Capture the cell that displays the provided text and extract its [X, Y] central coordinate. 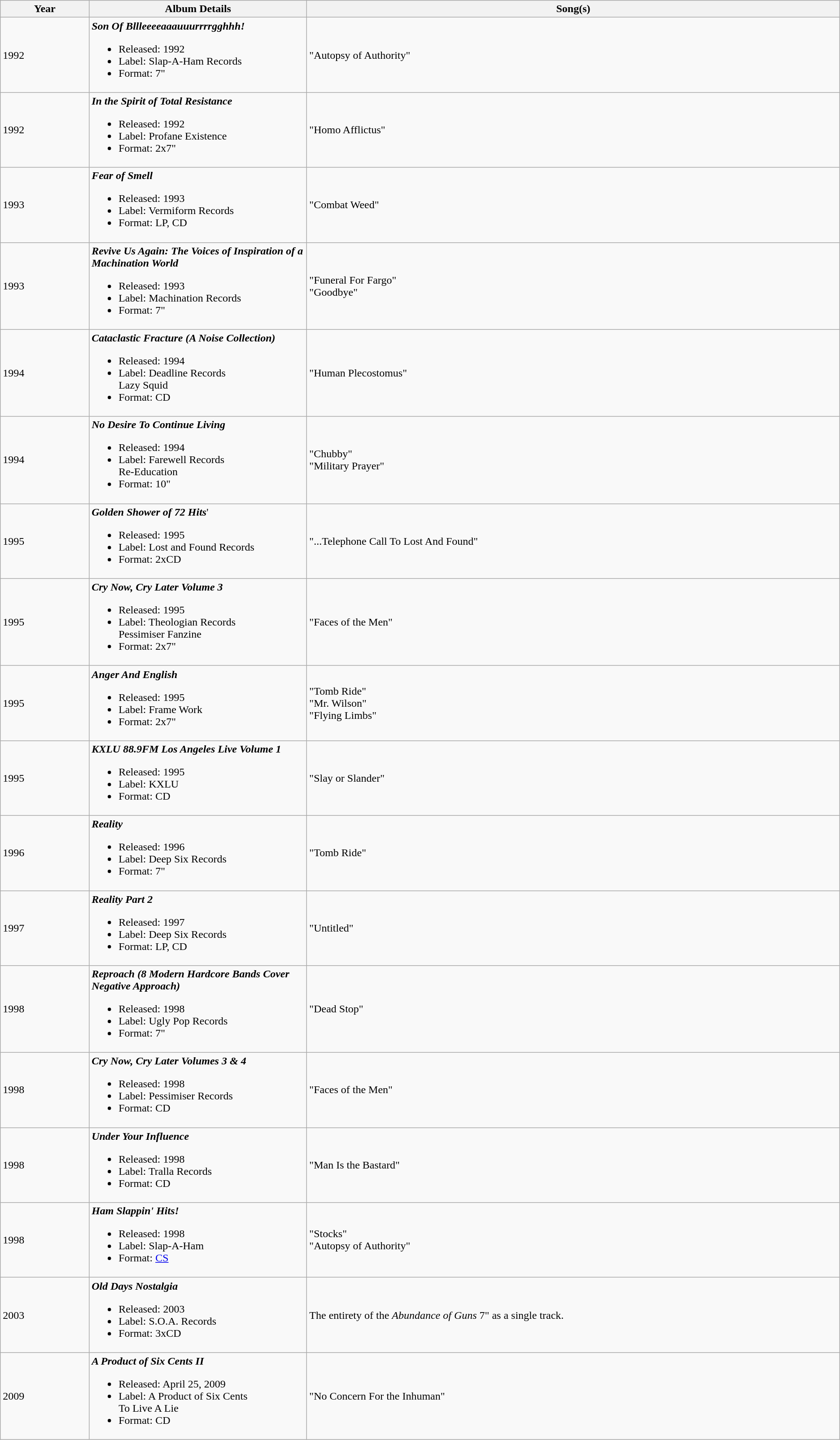
A Product of Six Cents IIReleased: April 25, 2009Label: A Product of Six CentsTo Live A LieFormat: CD [198, 1396]
"No Concern For the Inhuman" [573, 1396]
"Dead Stop" [573, 1009]
The entirety of the Abundance of Guns 7" as a single track. [573, 1315]
"Homo Afflictus" [573, 130]
Reality Part 2Released: 1997Label: Deep Six RecordsFormat: LP, CD [198, 928]
"Untitled" [573, 928]
Cry Now, Cry Later Volume 3Released: 1995Label: Theologian RecordsPessimiser FanzineFormat: 2x7" [198, 622]
1997 [45, 928]
"Human Plecostomus" [573, 373]
"Tomb Ride" [573, 853]
Reproach (8 Modern Hardcore Bands Cover Negative Approach)Released: 1998Label: Ugly Pop RecordsFormat: 7" [198, 1009]
Old Days NostalgiaReleased: 2003Label: S.O.A. RecordsFormat: 3xCD [198, 1315]
KXLU 88.9FM Los Angeles Live Volume 1Released: 1995Label: KXLUFormat: CD [198, 778]
"Autopsy of Authority" [573, 55]
2003 [45, 1315]
"Funeral For Fargo" "Goodbye" [573, 286]
In the Spirit of Total ResistanceReleased: 1992Label: Profane ExistenceFormat: 2x7" [198, 130]
"Slay or Slander" [573, 778]
RealityReleased: 1996Label: Deep Six RecordsFormat: 7" [198, 853]
"Chubby""Military Prayer" [573, 460]
1996 [45, 853]
"Man Is the Bastard" [573, 1165]
"Stocks""Autopsy of Authority" [573, 1240]
Golden Shower of 72 Hits'Released: 1995Label: Lost and Found RecordsFormat: 2xCD [198, 541]
"...Telephone Call To Lost And Found" [573, 541]
Fear of SmellReleased: 1993Label: Vermiform RecordsFormat: LP, CD [198, 205]
Year [45, 9]
Revive Us Again: The Voices of Inspiration of a Machination WorldReleased: 1993Label: Machination RecordsFormat: 7" [198, 286]
2009 [45, 1396]
Cry Now, Cry Later Volumes 3 & 4Released: 1998Label: Pessimiser RecordsFormat: CD [198, 1090]
Cataclastic Fracture (A Noise Collection)Released: 1994Label: Deadline RecordsLazy SquidFormat: CD [198, 373]
Ham Slappin' Hits!Released: 1998Label: Slap-A-HamFormat: CS [198, 1240]
Under Your InfluenceReleased: 1998Label: Tralla RecordsFormat: CD [198, 1165]
Album Details [198, 9]
Son Of Bllleeeeaaauuurrrrgghhh!Released: 1992Label: Slap-A-Ham RecordsFormat: 7" [198, 55]
Anger And EnglishReleased: 1995Label: Frame WorkFormat: 2x7" [198, 703]
No Desire To Continue LivingReleased: 1994Label: Farewell RecordsRe-EducationFormat: 10" [198, 460]
"Combat Weed" [573, 205]
Song(s) [573, 9]
"Tomb Ride""Mr. Wilson""Flying Limbs" [573, 703]
